Return [x, y] of the center of cell containing provided text 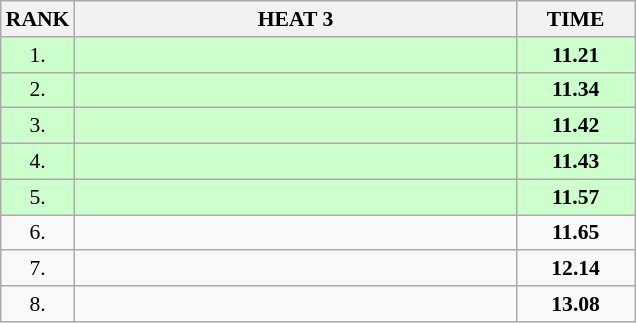
HEAT 3 [295, 19]
2. [38, 90]
11.42 [576, 126]
1. [38, 55]
12.14 [576, 269]
13.08 [576, 304]
3. [38, 126]
TIME [576, 19]
7. [38, 269]
RANK [38, 19]
11.21 [576, 55]
11.34 [576, 90]
11.57 [576, 197]
6. [38, 233]
8. [38, 304]
4. [38, 162]
5. [38, 197]
11.43 [576, 162]
11.65 [576, 233]
